Return the (X, Y) coordinate for the center point of the cell that contains the specified text.  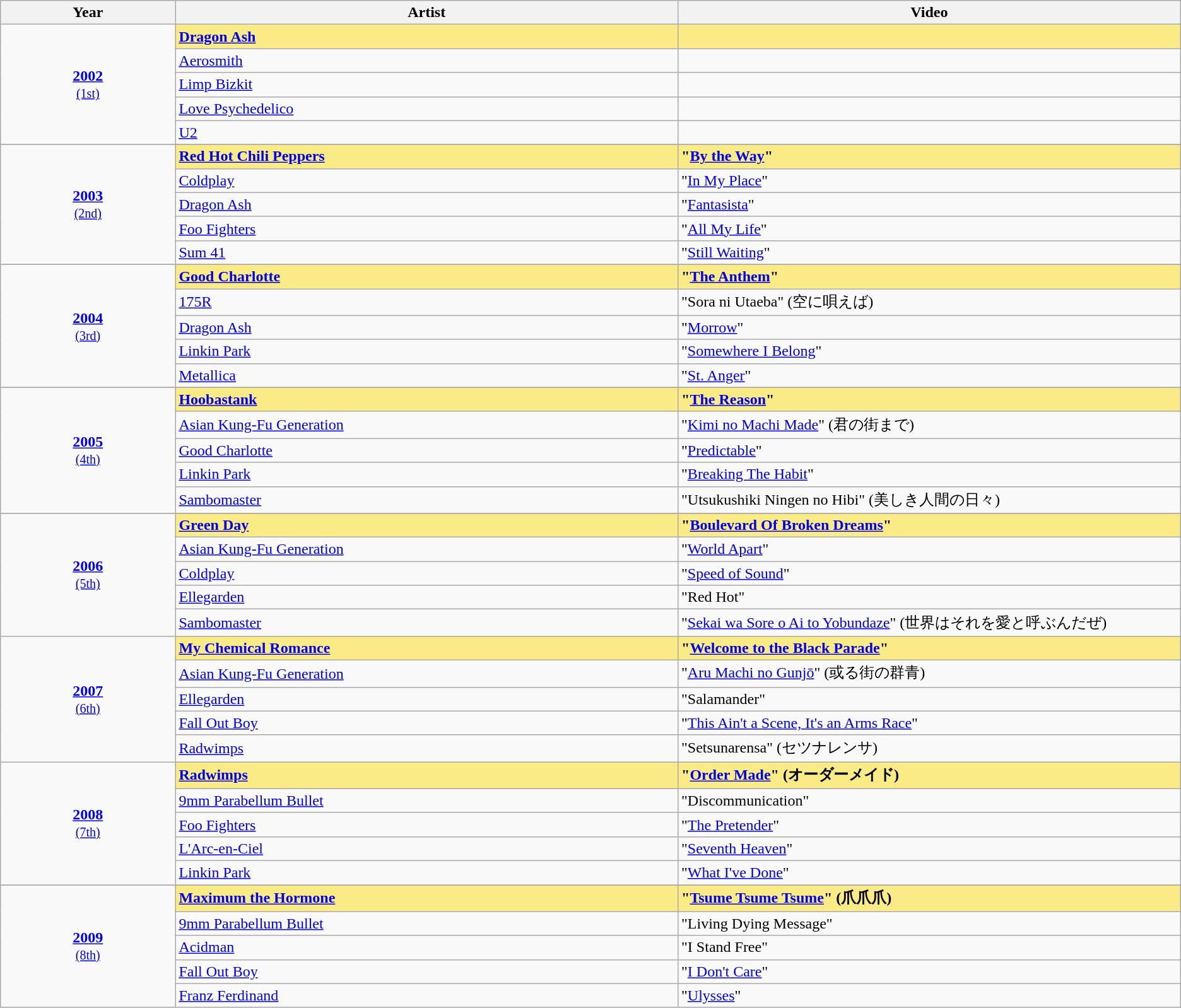
"Somewhere I Belong" (930, 351)
Sum 41 (426, 252)
"I Don't Care" (930, 971)
"Boulevard Of Broken Dreams" (930, 525)
"Red Hot" (930, 597)
"Discommunication" (930, 800)
"Setsunarensa" (セツナレンサ) (930, 748)
2003(2nd) (88, 204)
L'Arc-en-Ciel (426, 848)
"World Apart" (930, 549)
"Morrow" (930, 327)
Green Day (426, 525)
"Salamander" (930, 699)
"I Stand Free" (930, 947)
2008(7th) (88, 824)
2009(8th) (88, 946)
U2 (426, 132)
"All My Life" (930, 228)
Hoobastank (426, 399)
"Welcome to the Black Parade" (930, 648)
"Sora ni Utaeba" (空に唄えば) (930, 303)
2002(1st) (88, 85)
"Sekai wa Sore o Ai to Yobundaze" (世界はそれを愛と呼ぶんだぜ) (930, 623)
Video (930, 13)
"Aru Machi no Gunjō" (或る街の群青) (930, 674)
"Kimi no Machi Made" (君の街まで) (930, 425)
"Ulysses" (930, 995)
Love Psychedelico (426, 108)
2006(5th) (88, 575)
"Seventh Heaven" (930, 848)
2005(4th) (88, 450)
Franz Ferdinand (426, 995)
"Predictable" (930, 450)
Limp Bizkit (426, 85)
2007(6th) (88, 699)
Aerosmith (426, 61)
My Chemical Romance (426, 648)
"By the Way" (930, 156)
"The Reason" (930, 399)
"Fantasista" (930, 204)
Artist (426, 13)
"In My Place" (930, 180)
"What I've Done" (930, 872)
"St. Anger" (930, 375)
175R (426, 303)
"The Pretender" (930, 824)
Maximum the Hormone (426, 898)
"Breaking The Habit" (930, 474)
"Speed of Sound" (930, 573)
Year (88, 13)
"Still Waiting" (930, 252)
"Utsukushiki Ningen no Hibi" (美しき人間の日々) (930, 500)
"Living Dying Message" (930, 923)
"Order Made" (オーダーメイド) (930, 776)
2004(3rd) (88, 325)
Acidman (426, 947)
"The Anthem" (930, 276)
Metallica (426, 375)
Red Hot Chili Peppers (426, 156)
"This Ain't a Scene, It's an Arms Race" (930, 723)
"Tsume Tsume Tsume" (爪爪爪) (930, 898)
